Output the (x, y) coordinate of the center of the cell containing the given text.  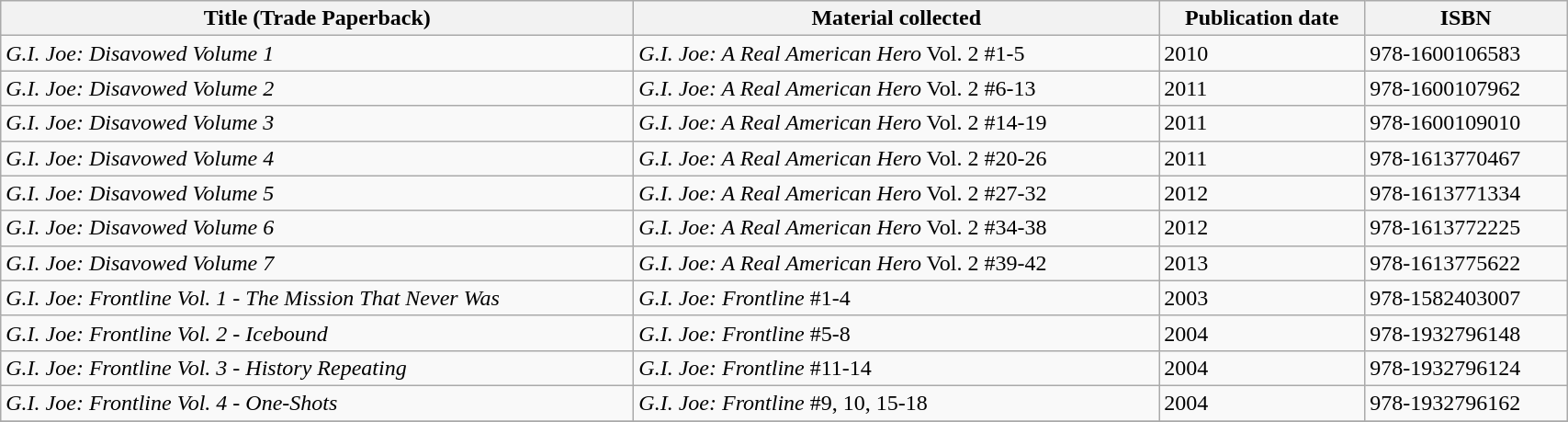
978-1932796148 (1466, 333)
2013 (1262, 263)
G.I. Joe: Disavowed Volume 3 (318, 123)
978-1932796124 (1466, 368)
Title (Trade Paperback) (318, 18)
978-1613772225 (1466, 228)
2010 (1262, 53)
G.I. Joe: Disavowed Volume 2 (318, 88)
G.I. Joe: Disavowed Volume 7 (318, 263)
978-1600109010 (1466, 123)
G.I. Joe: Frontline #9, 10, 15-18 (897, 403)
G.I. Joe: A Real American Hero Vol. 2 #20-26 (897, 158)
G.I. Joe: Disavowed Volume 5 (318, 193)
Material collected (897, 18)
G.I. Joe: Disavowed Volume 1 (318, 53)
G.I. Joe: A Real American Hero Vol. 2 #34-38 (897, 228)
G.I. Joe: A Real American Hero Vol. 2 #39-42 (897, 263)
978-1600106583 (1466, 53)
978-1600107962 (1466, 88)
978-1613770467 (1466, 158)
Publication date (1262, 18)
G.I. Joe: Frontline #5-8 (897, 333)
978-1932796162 (1466, 403)
2003 (1262, 298)
G.I. Joe: A Real American Hero Vol. 2 #6-13 (897, 88)
ISBN (1466, 18)
978-1582403007 (1466, 298)
978-1613775622 (1466, 263)
G.I. Joe: A Real American Hero Vol. 2 #14-19 (897, 123)
G.I. Joe: Frontline Vol. 1 - The Mission That Never Was (318, 298)
G.I. Joe: A Real American Hero Vol. 2 #1-5 (897, 53)
978-1613771334 (1466, 193)
G.I. Joe: Frontline #1-4 (897, 298)
G.I. Joe: Frontline Vol. 4 - One-Shots (318, 403)
G.I. Joe: Frontline #11-14 (897, 368)
G.I. Joe: Disavowed Volume 6 (318, 228)
G.I. Joe: Frontline Vol. 2 - Icebound (318, 333)
G.I. Joe: Frontline Vol. 3 - History Repeating (318, 368)
G.I. Joe: A Real American Hero Vol. 2 #27-32 (897, 193)
G.I. Joe: Disavowed Volume 4 (318, 158)
